Locate the cell with the specified text and output its [X, Y] center coordinate. 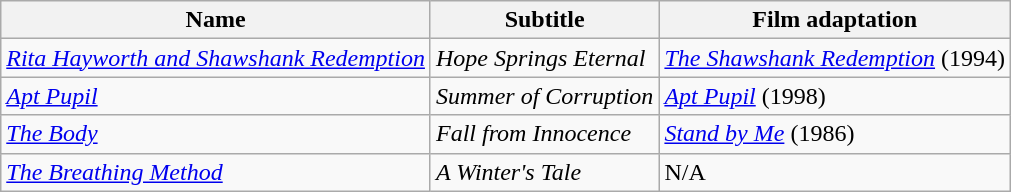
Rita Hayworth and Shawshank Redemption [216, 58]
The Body [216, 134]
Hope Springs Eternal [544, 58]
N/A [835, 172]
Apt Pupil (1998) [835, 96]
Summer of Corruption [544, 96]
A Winter's Tale [544, 172]
Fall from Innocence [544, 134]
Film adaptation [835, 20]
Apt Pupil [216, 96]
Subtitle [544, 20]
Name [216, 20]
Stand by Me (1986) [835, 134]
The Breathing Method [216, 172]
The Shawshank Redemption (1994) [835, 58]
